From the cell containing the given text, extract its center point as (X, Y) coordinate. 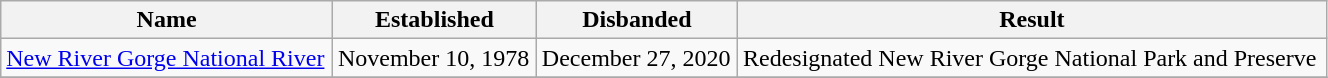
November 10, 1978 (434, 58)
New River Gorge National River (167, 58)
Established (434, 20)
December 27, 2020 (636, 58)
Disbanded (636, 20)
Name (167, 20)
Redesignated New River Gorge National Park and Preserve (1032, 58)
Result (1032, 20)
